Find where the given text appears and provide that cell's center as (x, y) coordinate. 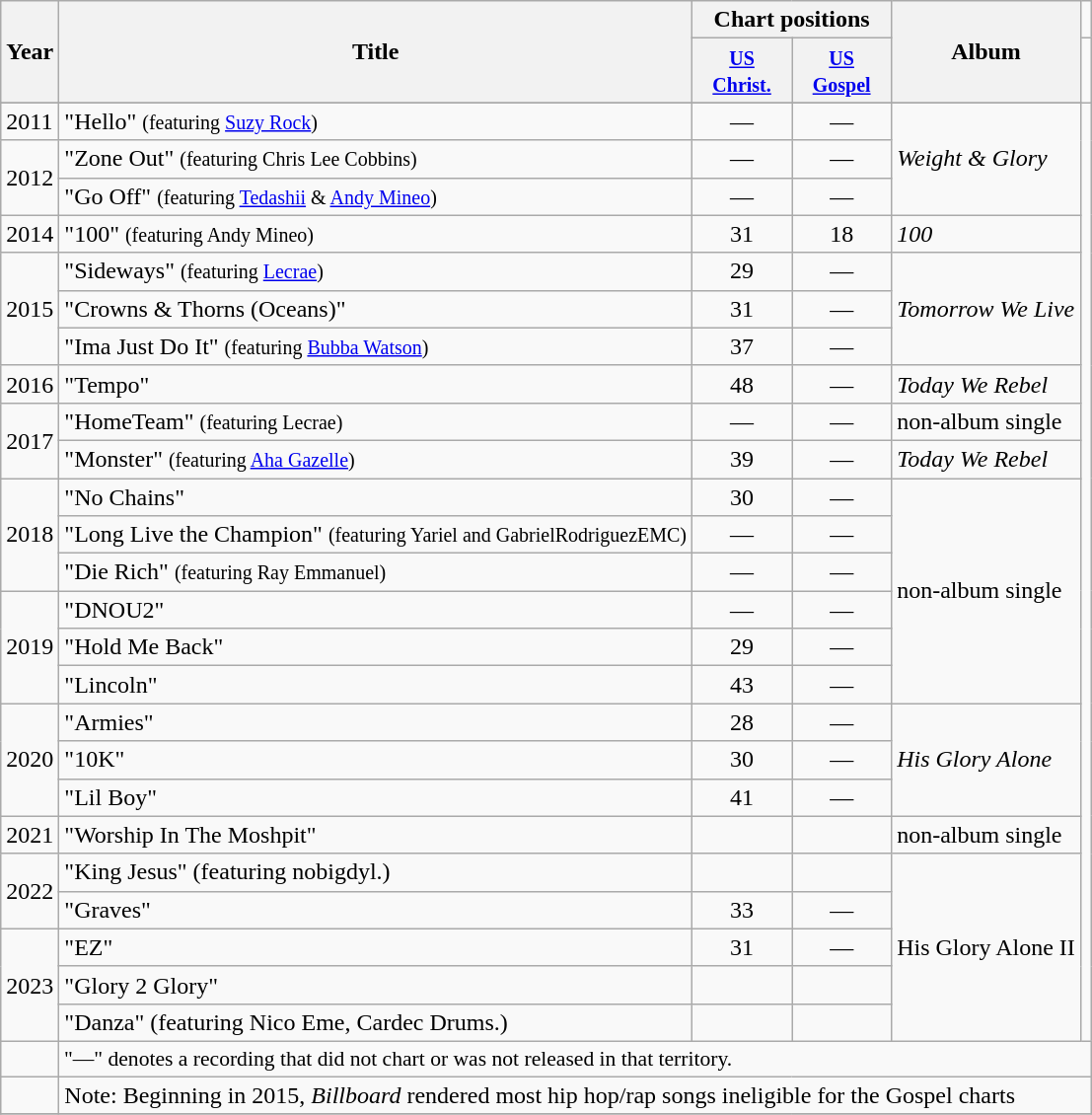
2023 (30, 985)
"Hello" (featuring Suzy Rock) (376, 121)
"Ima Just Do It" (featuring Bubba Watson) (376, 346)
"10K" (376, 760)
Chart positions (792, 20)
His Glory Alone II (986, 947)
"Long Live the Champion" (featuring Yariel and GabrielRodriguezEMC) (376, 535)
"DNOU2" (376, 610)
2011 (30, 121)
2020 (30, 760)
2018 (30, 534)
Album (986, 51)
48 (742, 384)
"Lil Boy" (376, 797)
"Graves" (376, 910)
Tomorrow We Live (986, 309)
18 (842, 234)
"Hold Me Back" (376, 647)
"Crowns & Thorns (Oceans)" (376, 309)
33 (742, 910)
"Die Rich" (featuring Ray Emmanuel) (376, 572)
"Monster" (featuring Aha Gazelle) (376, 459)
"—" denotes a recording that did not chart or was not released in that territory. (576, 1059)
"Worship In The Moshpit" (376, 835)
US Christ. (742, 71)
"King Jesus" (featuring nobigdyl.) (376, 872)
2021 (30, 835)
2016 (30, 384)
"Go Off" (featuring Tedashii & Andy Mineo) (376, 196)
"Lincoln" (376, 685)
"100" (featuring Andy Mineo) (376, 234)
100 (986, 234)
"Sideways" (featuring Lecrae) (376, 271)
"Zone Out" (featuring Chris Lee Cobbins) (376, 159)
2015 (30, 309)
"Tempo" (376, 384)
39 (742, 459)
2014 (30, 234)
Year (30, 51)
41 (742, 797)
"Armies" (376, 722)
2022 (30, 891)
Note: Beginning in 2015, Billboard rendered most hip hop/rap songs ineligible for the Gospel charts (576, 1095)
37 (742, 346)
"No Chains" (376, 496)
Weight & Glory (986, 159)
"Glory 2 Glory" (376, 985)
2017 (30, 440)
"HomeTeam" (featuring Lecrae) (376, 421)
His Glory Alone (986, 760)
"Danza" (featuring Nico Eme, Cardec Drums.) (376, 1022)
"EZ" (376, 947)
2019 (30, 647)
43 (742, 685)
28 (742, 722)
US Gospel (842, 71)
Title (376, 51)
2012 (30, 178)
